Scan for the cell matching the given text and deliver its (X, Y) coordinate at center. 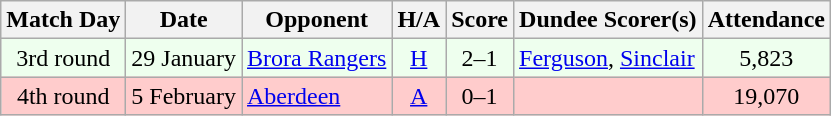
Attendance (766, 20)
Score (480, 20)
Aberdeen (317, 96)
Match Day (64, 20)
Dundee Scorer(s) (608, 20)
Date (184, 20)
0–1 (480, 96)
29 January (184, 58)
H (419, 58)
A (419, 96)
4th round (64, 96)
2–1 (480, 58)
5 February (184, 96)
H/A (419, 20)
19,070 (766, 96)
3rd round (64, 58)
Opponent (317, 20)
Brora Rangers (317, 58)
5,823 (766, 58)
Ferguson, Sinclair (608, 58)
